Scan for the cell matching the given text and deliver its (x, y) coordinate at center. 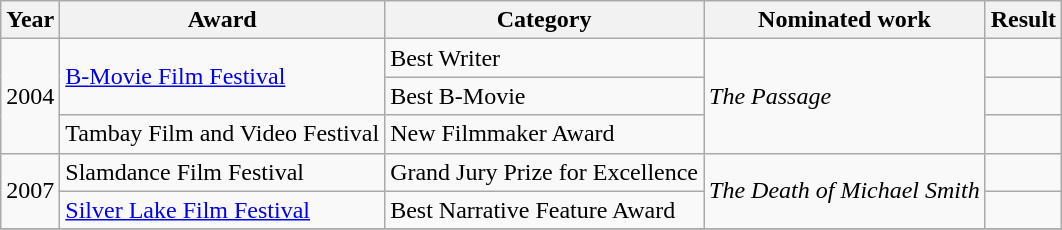
Tambay Film and Video Festival (222, 134)
Result (1023, 20)
Best Writer (544, 58)
Grand Jury Prize for Excellence (544, 172)
Category (544, 20)
New Filmmaker Award (544, 134)
Best Narrative Feature Award (544, 210)
Nominated work (845, 20)
Award (222, 20)
Year (30, 20)
The Passage (845, 96)
2007 (30, 191)
Best B-Movie (544, 96)
The Death of Michael Smith (845, 191)
Silver Lake Film Festival (222, 210)
2004 (30, 96)
Slamdance Film Festival (222, 172)
B-Movie Film Festival (222, 77)
